For the text-containing cell, return its midpoint in (x, y) coordinate format. 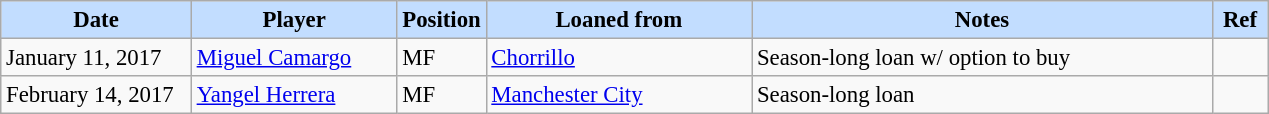
Ref (1240, 20)
Season-long loan w/ option to buy (982, 58)
February 14, 2017 (96, 95)
Yangel Herrera (294, 95)
Loaned from (619, 20)
Season-long loan (982, 95)
Date (96, 20)
Notes (982, 20)
Manchester City (619, 95)
January 11, 2017 (96, 58)
Position (442, 20)
Chorrillo (619, 58)
Player (294, 20)
Miguel Camargo (294, 58)
